Output the (x, y) coordinate of the center of the cell containing the given text.  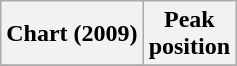
Chart (2009) (72, 34)
Peakposition (189, 34)
